Detect which cell encompasses the target text, then output its [X, Y] center coordinate. 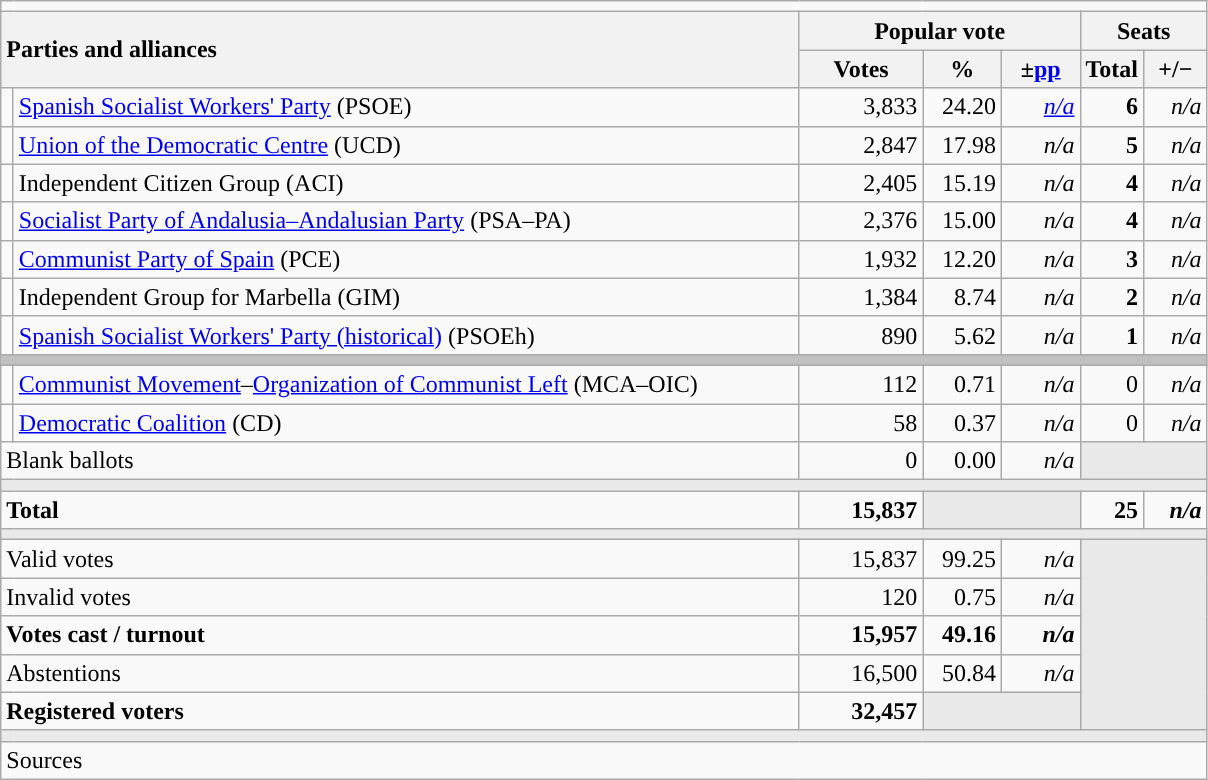
Votes cast / turnout [400, 635]
Registered voters [400, 711]
±pp [1040, 69]
1 [1112, 335]
Valid votes [400, 559]
120 [861, 597]
99.25 [962, 559]
Independent Group for Marbella (GIM) [406, 297]
Seats [1144, 31]
Parties and alliances [400, 50]
Abstentions [400, 673]
15,957 [861, 635]
Spanish Socialist Workers' Party (PSOE) [406, 107]
0.71 [962, 384]
1,384 [861, 297]
0.75 [962, 597]
58 [861, 423]
1,932 [861, 259]
112 [861, 384]
Communist Movement–Organization of Communist Left (MCA–OIC) [406, 384]
Spanish Socialist Workers' Party (historical) (PSOEh) [406, 335]
2 [1112, 297]
0.37 [962, 423]
Socialist Party of Andalusia–Andalusian Party (PSA–PA) [406, 221]
15.00 [962, 221]
Independent Citizen Group (ACI) [406, 183]
12.20 [962, 259]
Popular vote [940, 31]
2,847 [861, 145]
16,500 [861, 673]
% [962, 69]
890 [861, 335]
25 [1112, 510]
32,457 [861, 711]
Blank ballots [400, 461]
5 [1112, 145]
3 [1112, 259]
5.62 [962, 335]
Communist Party of Spain (PCE) [406, 259]
15.19 [962, 183]
0.00 [962, 461]
50.84 [962, 673]
2,405 [861, 183]
2,376 [861, 221]
6 [1112, 107]
Sources [604, 760]
49.16 [962, 635]
Union of the Democratic Centre (UCD) [406, 145]
Votes [861, 69]
3,833 [861, 107]
Democratic Coalition (CD) [406, 423]
24.20 [962, 107]
8.74 [962, 297]
+/− [1176, 69]
Invalid votes [400, 597]
17.98 [962, 145]
